Pinpoint the cell where the given text exists, returning its (x, y) midpoint coordinate. 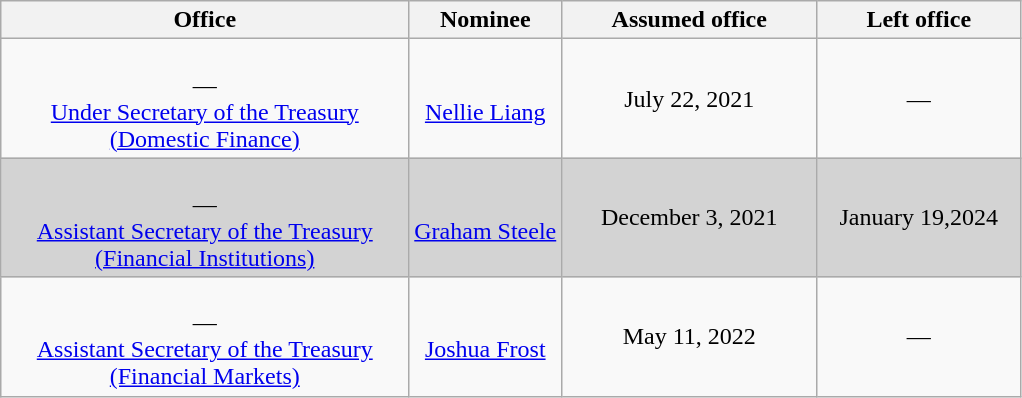
July 22, 2021 (690, 98)
Joshua Frost (486, 336)
January 19,2024 (919, 218)
—Assistant Secretary of the Treasury(Financial Institutions) (205, 218)
May 11, 2022 (690, 336)
Nellie Liang (486, 98)
—Assistant Secretary of the Treasury(Financial Markets) (205, 336)
December 3, 2021 (690, 218)
Office (205, 20)
Assumed office (690, 20)
Graham Steele (486, 218)
— Under Secretary of the Treasury(Domestic Finance) (205, 98)
Nominee (486, 20)
Left office (919, 20)
